Identify which cell holds the provided text, then report its [X, Y] central coordinate. 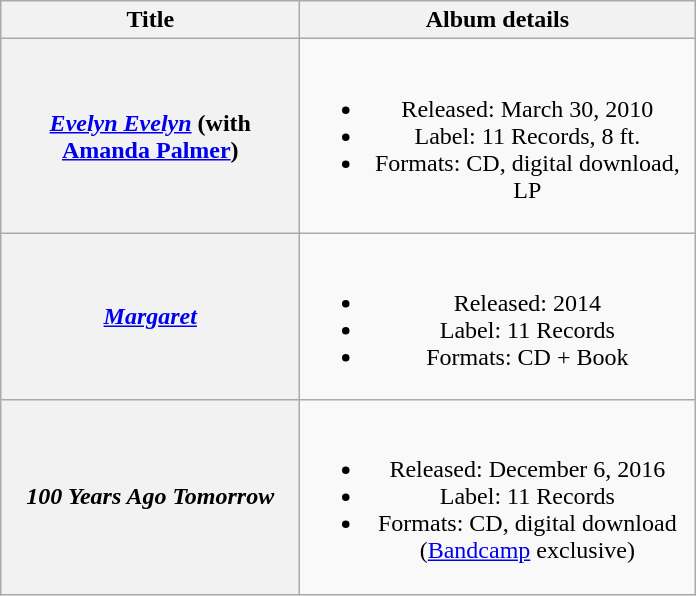
Released: December 6, 2016Label: 11 RecordsFormats: CD, digital download (Bandcamp exclusive) [498, 497]
Released: March 30, 2010Label: 11 Records, 8 ft.Formats: CD, digital download, LP [498, 136]
Evelyn Evelyn (with Amanda Palmer) [150, 136]
100 Years Ago Tomorrow [150, 497]
Released: 2014Label: 11 RecordsFormats: CD + Book [498, 316]
Album details [498, 20]
Title [150, 20]
Margaret [150, 316]
